Return the [x, y] coordinate for the center point of the cell that contains the specified text.  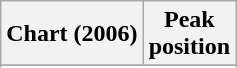
Peakposition [189, 34]
Chart (2006) [72, 34]
